Capture the cell that displays the provided text and extract its (x, y) central coordinate. 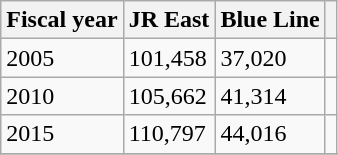
37,020 (270, 58)
110,797 (169, 134)
JR East (169, 20)
2005 (62, 58)
Blue Line (270, 20)
41,314 (270, 96)
Fiscal year (62, 20)
2015 (62, 134)
101,458 (169, 58)
2010 (62, 96)
105,662 (169, 96)
44,016 (270, 134)
